Output the (x, y) coordinate of the center of the cell containing the given text.  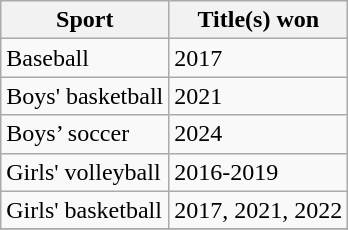
2017 (258, 58)
Boys' basketball (85, 96)
2024 (258, 134)
2021 (258, 96)
2017, 2021, 2022 (258, 210)
Title(s) won (258, 20)
Girls' basketball (85, 210)
Boys’ soccer (85, 134)
2016-2019 (258, 172)
Girls' volleyball (85, 172)
Baseball (85, 58)
Sport (85, 20)
